Detect which cell encompasses the target text, then output its (X, Y) center coordinate. 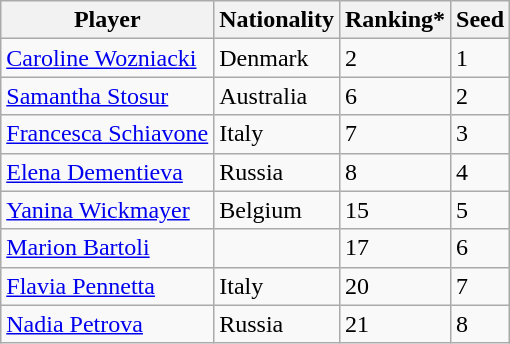
Elena Dementieva (108, 172)
Ranking* (394, 20)
21 (394, 324)
Belgium (277, 210)
Denmark (277, 58)
17 (394, 248)
5 (480, 210)
Australia (277, 96)
Yanina Wickmayer (108, 210)
Samantha Stosur (108, 96)
4 (480, 172)
15 (394, 210)
Caroline Wozniacki (108, 58)
Nationality (277, 20)
Francesca Schiavone (108, 134)
Marion Bartoli (108, 248)
Seed (480, 20)
Nadia Petrova (108, 324)
20 (394, 286)
Player (108, 20)
Flavia Pennetta (108, 286)
1 (480, 58)
3 (480, 134)
